Return the [x, y] coordinate for the center point of the cell that contains the specified text.  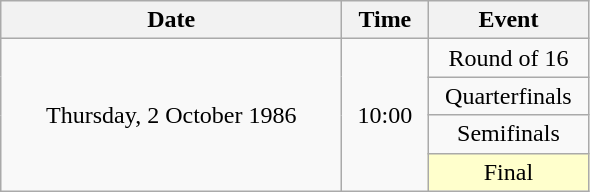
Round of 16 [508, 58]
Semifinals [508, 134]
Time [385, 20]
Date [172, 20]
Quarterfinals [508, 96]
Event [508, 20]
10:00 [385, 115]
Final [508, 172]
Thursday, 2 October 1986 [172, 115]
